Return the [X, Y] coordinate for the center point of the cell that contains the specified text.  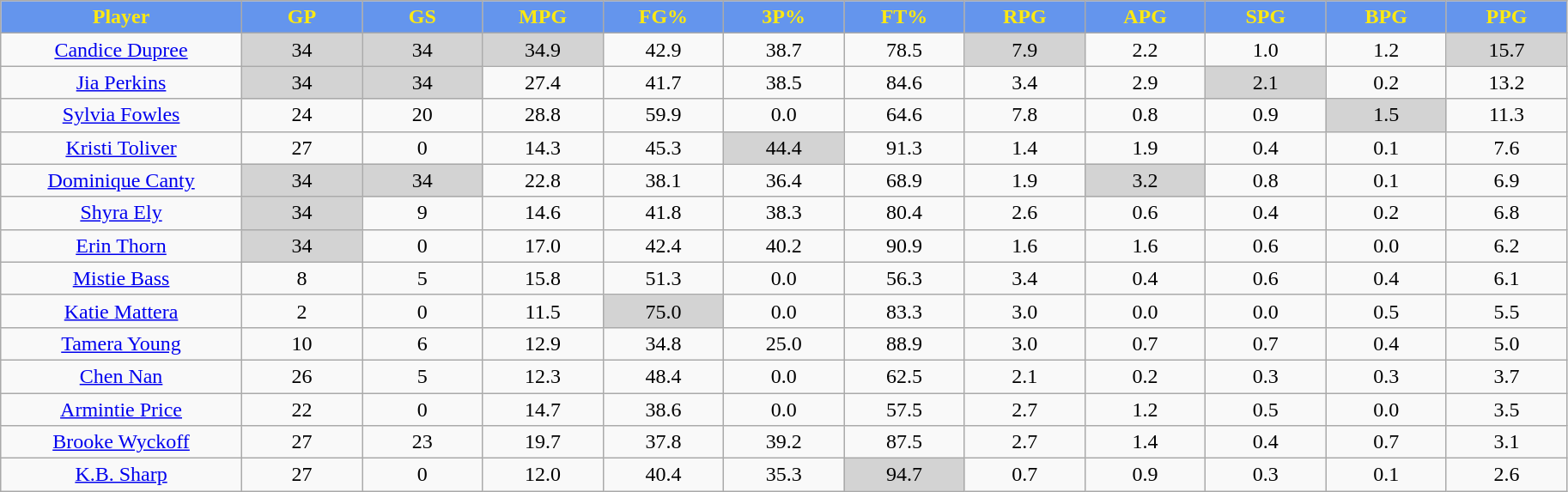
59.9 [663, 115]
14.3 [543, 148]
48.4 [663, 376]
7.9 [1024, 50]
26 [301, 376]
15.8 [543, 278]
84.6 [904, 82]
11.3 [1506, 115]
Shyra Ely [122, 213]
1.0 [1266, 50]
78.5 [904, 50]
40.4 [663, 475]
Mistie Bass [122, 278]
3.2 [1145, 180]
45.3 [663, 148]
5.0 [1506, 343]
12.0 [543, 475]
75.0 [663, 311]
1.5 [1386, 115]
Erin Thorn [122, 246]
7.6 [1506, 148]
34.8 [663, 343]
7.8 [1024, 115]
24 [301, 115]
3.1 [1506, 442]
19.7 [543, 442]
40.2 [784, 246]
Player [122, 17]
2 [301, 311]
Brooke Wyckoff [122, 442]
20 [422, 115]
56.3 [904, 278]
Kristi Toliver [122, 148]
2.2 [1145, 50]
6 [422, 343]
28.8 [543, 115]
27.4 [543, 82]
Armintie Price [122, 410]
51.3 [663, 278]
3.7 [1506, 376]
2.9 [1145, 82]
62.5 [904, 376]
GS [422, 17]
10 [301, 343]
35.3 [784, 475]
80.4 [904, 213]
12.3 [543, 376]
90.9 [904, 246]
14.7 [543, 410]
8 [301, 278]
RPG [1024, 17]
6.8 [1506, 213]
Chen Nan [122, 376]
38.6 [663, 410]
87.5 [904, 442]
94.7 [904, 475]
68.9 [904, 180]
44.4 [784, 148]
23 [422, 442]
34.9 [543, 50]
3.5 [1506, 410]
64.6 [904, 115]
39.2 [784, 442]
FT% [904, 17]
6.2 [1506, 246]
88.9 [904, 343]
22.8 [543, 180]
42.4 [663, 246]
APG [1145, 17]
57.5 [904, 410]
37.8 [663, 442]
FG% [663, 17]
6.9 [1506, 180]
Jia Perkins [122, 82]
41.8 [663, 213]
17.0 [543, 246]
91.3 [904, 148]
12.9 [543, 343]
GP [301, 17]
22 [301, 410]
6.1 [1506, 278]
PPG [1506, 17]
Tamera Young [122, 343]
Candice Dupree [122, 50]
25.0 [784, 343]
BPG [1386, 17]
Dominique Canty [122, 180]
MPG [543, 17]
Sylvia Fowles [122, 115]
11.5 [543, 311]
38.3 [784, 213]
38.7 [784, 50]
5.5 [1506, 311]
3P% [784, 17]
9 [422, 213]
38.5 [784, 82]
15.7 [1506, 50]
SPG [1266, 17]
42.9 [663, 50]
13.2 [1506, 82]
38.1 [663, 180]
41.7 [663, 82]
83.3 [904, 311]
14.6 [543, 213]
36.4 [784, 180]
Katie Mattera [122, 311]
K.B. Sharp [122, 475]
